Detect which cell encompasses the target text, then output its (x, y) center coordinate. 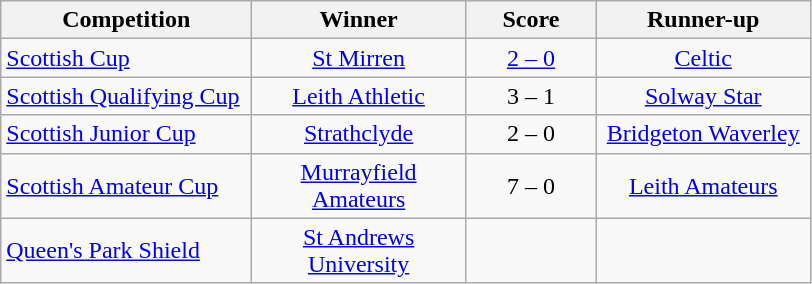
Strathclyde (359, 134)
Scottish Qualifying Cup (126, 96)
St Mirren (359, 58)
Scottish Cup (126, 58)
7 – 0 (530, 186)
Queen's Park Shield (126, 250)
Runner-up (703, 20)
3 – 1 (530, 96)
Score (530, 20)
Scottish Junior Cup (126, 134)
Murrayfield Amateurs (359, 186)
Leith Amateurs (703, 186)
Winner (359, 20)
Scottish Amateur Cup (126, 186)
Celtic (703, 58)
Solway Star (703, 96)
St Andrews University (359, 250)
Leith Athletic (359, 96)
Competition (126, 20)
Bridgeton Waverley (703, 134)
